Provide the [X, Y] coordinate of the cell's center where the given text is located.  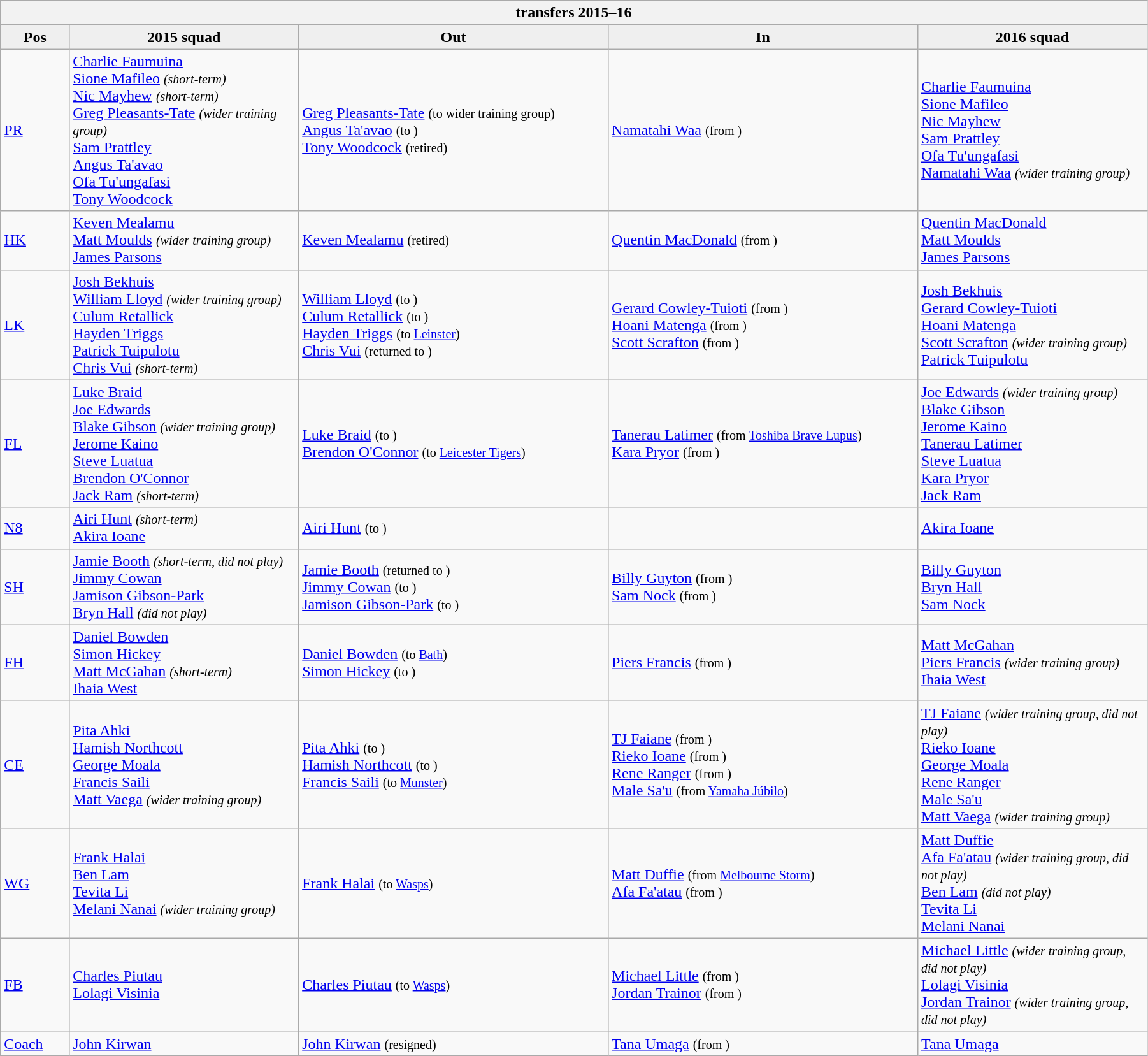
PR [35, 130]
Josh BekhuisWilliam Lloyd (wider training group)Culum RetallickHayden TriggsPatrick TuipulotuChris Vui (short-term) [184, 325]
2015 squad [184, 37]
Charlie FaumuinaSione MafileoNic MayhewSam PrattleyOfa Tu'ungafasiNamatahi Waa (wider training group) [1032, 130]
Michael Little (wider training group, did not play)Lolagi VisiniaJordan Trainor (wider training group, did not play) [1032, 985]
Airi Hunt (to ) [454, 528]
Jamie Booth (returned to ) Jimmy Cowan (to ) Jamison Gibson-Park (to ) [454, 586]
Josh BekhuisGerard Cowley-TuiotiHoani MatengaScott Scrafton (wider training group)Patrick Tuipulotu [1032, 325]
TJ Faiane (wider training group, did not play)Rieko IoaneGeorge MoalaRene RangerMale Sa'uMatt Vaega (wider training group) [1032, 764]
Keven MealamuMatt Moulds (wider training group)James Parsons [184, 240]
John Kirwan (resigned) [454, 1043]
William Lloyd (to ) Culum Retallick (to ) Hayden Triggs (to Leinster) Chris Vui (returned to ) [454, 325]
SH [35, 586]
Luke Braid (to ) Brendon O'Connor (to Leicester Tigers) [454, 444]
Pita AhkiHamish NorthcottGeorge MoalaFrancis SailiMatt Vaega (wider training group) [184, 764]
Quentin MacDonaldMatt MouldsJames Parsons [1032, 240]
Daniel BowdenSimon HickeyMatt McGahan (short-term)Ihaia West [184, 663]
Matt McGahanPiers Francis (wider training group)Ihaia West [1032, 663]
Frank HalaiBen LamTevita LiMelani Nanai (wider training group) [184, 883]
Jamie Booth (short-term, did not play)Jimmy CowanJamison Gibson-ParkBryn Hall (did not play) [184, 586]
Charles Piutau (to Wasps) [454, 985]
Pita Ahki (to ) Hamish Northcott (to ) Francis Saili (to Munster) [454, 764]
HK [35, 240]
Tanerau Latimer (from Toshiba Brave Lupus) Kara Pryor (from ) [763, 444]
Airi Hunt (short-term)Akira Ioane [184, 528]
Frank Halai (to Wasps) [454, 883]
Joe Edwards (wider training group)Blake GibsonJerome KainoTanerau LatimerSteve LuatuaKara PryorJack Ram [1032, 444]
CE [35, 764]
N8 [35, 528]
Billy GuytonBryn HallSam Nock [1032, 586]
Akira Ioane [1032, 528]
TJ Faiane (from ) Rieko Ioane (from ) Rene Ranger (from ) Male Sa'u (from Yamaha Júbilo) [763, 764]
Out [454, 37]
Namatahi Waa (from ) [763, 130]
John Kirwan [184, 1043]
Matt Duffie (from Melbourne Storm) Afa Fa'atau (from ) [763, 883]
transfers 2015–16 [574, 13]
Matt DuffieAfa Fa'atau (wider training group, did not play)Ben Lam (did not play)Tevita LiMelani Nanai [1032, 883]
Tana Umaga [1032, 1043]
Piers Francis (from ) [763, 663]
2016 squad [1032, 37]
Coach [35, 1043]
Daniel Bowden (to Bath) Simon Hickey (to ) [454, 663]
Quentin MacDonald (from ) [763, 240]
Billy Guyton (from ) Sam Nock (from ) [763, 586]
FL [35, 444]
Charles PiutauLolagi Visinia [184, 985]
Luke BraidJoe EdwardsBlake Gibson (wider training group)Jerome KainoSteve LuatuaBrendon O'ConnorJack Ram (short-term) [184, 444]
LK [35, 325]
Tana Umaga (from ) [763, 1043]
FB [35, 985]
Gerard Cowley-Tuioti (from ) Hoani Matenga (from ) Scott Scrafton (from ) [763, 325]
Greg Pleasants-Tate (to wider training group) Angus Ta'avao (to ) Tony Woodcock (retired) [454, 130]
FH [35, 663]
In [763, 37]
Keven Mealamu (retired) [454, 240]
WG [35, 883]
Michael Little (from ) Jordan Trainor (from ) [763, 985]
Pos [35, 37]
